Search for the cell housing the specified text and yield its (x, y) center coordinate. 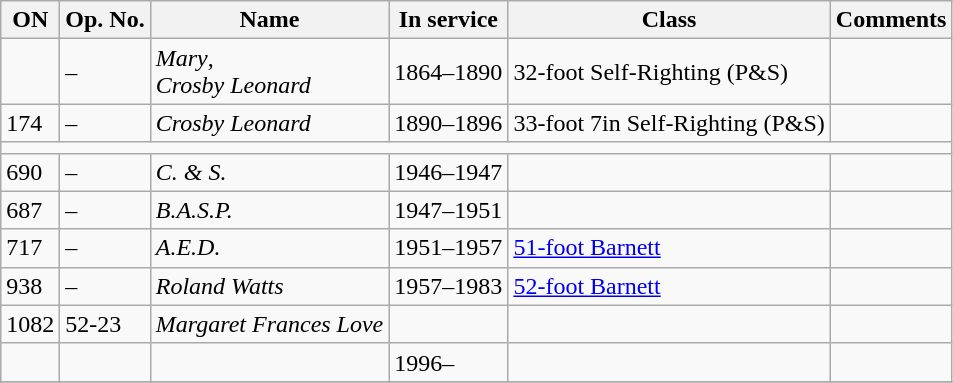
Op. No. (105, 20)
1951–1957 (448, 248)
1957–1983 (448, 286)
1996– (448, 362)
1890–1896 (448, 123)
51-foot Barnett (669, 248)
Crosby Leonard (270, 123)
690 (30, 172)
Mary,Crosby Leonard (270, 72)
Margaret Frances Love (270, 324)
52-23 (105, 324)
Name (270, 20)
1947–1951 (448, 210)
Class (669, 20)
717 (30, 248)
Roland Watts (270, 286)
32-foot Self-Righting (P&S) (669, 72)
B.A.S.P. (270, 210)
687 (30, 210)
Comments (891, 20)
In service (448, 20)
52-foot Barnett (669, 286)
33-foot 7in Self-Righting (P&S) (669, 123)
C. & S. (270, 172)
ON (30, 20)
174 (30, 123)
1946–1947 (448, 172)
A.E.D. (270, 248)
1082 (30, 324)
1864–1890 (448, 72)
938 (30, 286)
